Capture the cell that displays the provided text and extract its (x, y) central coordinate. 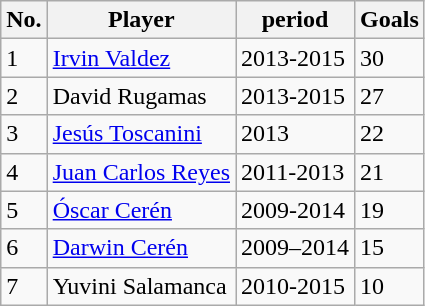
Yuvini Salamanca (141, 286)
Óscar Cerén (141, 210)
30 (390, 58)
19 (390, 210)
7 (24, 286)
David Rugamas (141, 96)
1 (24, 58)
2009–2014 (296, 248)
Darwin Cerén (141, 248)
4 (24, 172)
2010-2015 (296, 286)
Player (141, 20)
15 (390, 248)
Jesús Toscanini (141, 134)
6 (24, 248)
Goals (390, 20)
22 (390, 134)
21 (390, 172)
3 (24, 134)
27 (390, 96)
2009-2014 (296, 210)
Juan Carlos Reyes (141, 172)
10 (390, 286)
No. (24, 20)
Irvin Valdez (141, 58)
5 (24, 210)
2013 (296, 134)
period (296, 20)
2 (24, 96)
2011-2013 (296, 172)
